Pinpoint the cell where the given text exists, returning its [X, Y] midpoint coordinate. 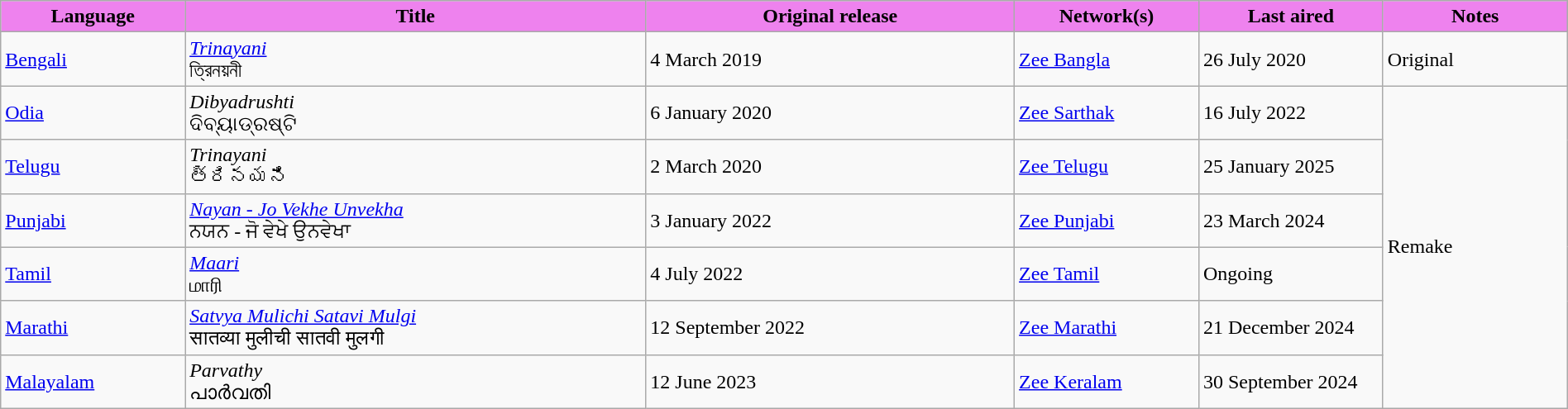
6 January 2020 [830, 112]
Trinayani ত্রিনয়নী [415, 59]
Bengali [93, 59]
Zee Sarthak [1107, 112]
Original [1475, 59]
Trinayani త్రినయని [415, 167]
4 March 2019 [830, 59]
Maari மாரி [415, 274]
30 September 2024 [1290, 382]
Title [415, 17]
25 January 2025 [1290, 167]
Telugu [93, 167]
Ongoing [1290, 274]
Remake [1475, 247]
16 July 2022 [1290, 112]
Odia [93, 112]
Zee Telugu [1107, 167]
Parvathy പാർവതി [415, 382]
Tamil [93, 274]
26 July 2020 [1290, 59]
21 December 2024 [1290, 327]
Original release [830, 17]
Marathi [93, 327]
Zee Punjabi [1107, 220]
Last aired [1290, 17]
12 June 2023 [830, 382]
Zee Marathi [1107, 327]
3 January 2022 [830, 220]
Dibyadrushti ଦିବ୍ୟାଡ୍ରଷ୍ଟି [415, 112]
Notes [1475, 17]
2 March 2020 [830, 167]
Punjabi [93, 220]
4 July 2022 [830, 274]
Zee Bangla [1107, 59]
Zee Tamil [1107, 274]
12 September 2022 [830, 327]
Zee Keralam [1107, 382]
Malayalam [93, 382]
Nayan - Jo Vekhe Unvekha ਨਯਨ - ਜੋ ਵੇਖੇ ਉਨਵੇਖਾ [415, 220]
Language [93, 17]
Network(s) [1107, 17]
Satvya Mulichi Satavi Mulgi सातव्या मुलीची सातवी मुलगी [415, 327]
23 March 2024 [1290, 220]
